Detect which cell encompasses the target text, then output its (X, Y) center coordinate. 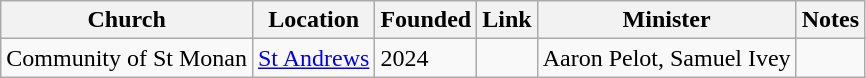
Community of St Monan (127, 58)
2024 (426, 58)
Link (507, 20)
Founded (426, 20)
Notes (830, 20)
Minister (666, 20)
Aaron Pelot, Samuel Ivey (666, 58)
St Andrews (313, 58)
Church (127, 20)
Location (313, 20)
